Output the (X, Y) coordinate of the center of the cell containing the given text.  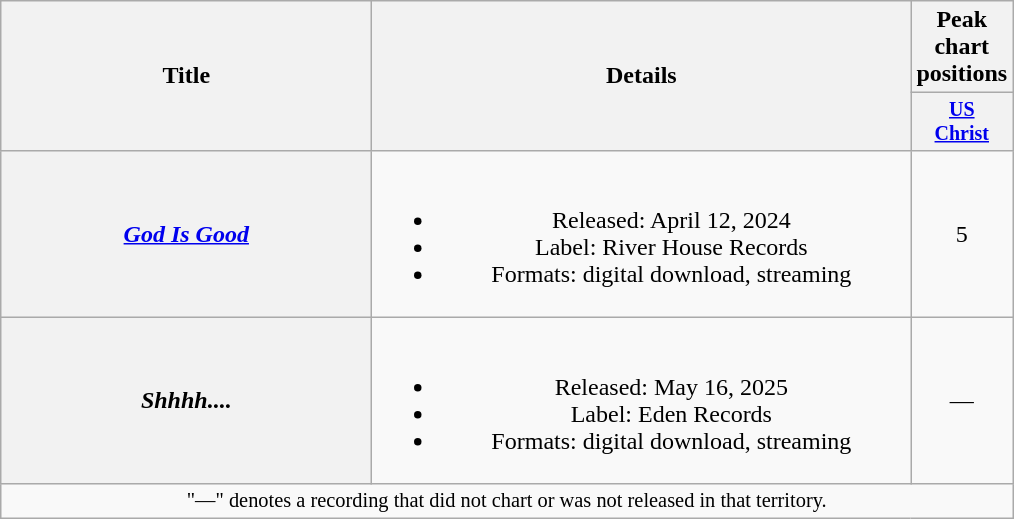
God Is Good (186, 234)
Details (642, 76)
Shhhh.... (186, 400)
Peak chart positions (962, 47)
Released: April 12, 2024Label: River House RecordsFormats: digital download, streaming (642, 234)
— (962, 400)
USChrist (962, 122)
5 (962, 234)
"—" denotes a recording that did not chart or was not released in that territory. (507, 501)
Released: May 16, 2025Label: Eden RecordsFormats: digital download, streaming (642, 400)
Title (186, 76)
